Extract the [X, Y] coordinate from the center of the cell holding the provided text.  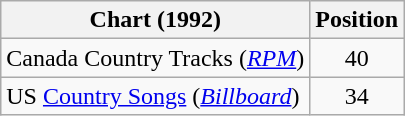
Chart (1992) [156, 20]
Position [357, 20]
34 [357, 96]
40 [357, 58]
US Country Songs (Billboard) [156, 96]
Canada Country Tracks (RPM) [156, 58]
